Search for the cell housing the specified text and yield its (X, Y) center coordinate. 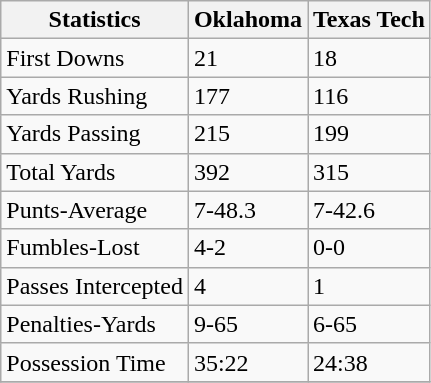
Passes Intercepted (95, 286)
Yards Rushing (95, 96)
Texas Tech (370, 20)
7-48.3 (248, 210)
21 (248, 58)
Fumbles-Lost (95, 248)
116 (370, 96)
First Downs (95, 58)
1 (370, 286)
35:22 (248, 362)
Punts-Average (95, 210)
7-42.6 (370, 210)
177 (248, 96)
4-2 (248, 248)
Statistics (95, 20)
6-65 (370, 324)
18 (370, 58)
215 (248, 134)
199 (370, 134)
Total Yards (95, 172)
Yards Passing (95, 134)
4 (248, 286)
Oklahoma (248, 20)
9-65 (248, 324)
Possession Time (95, 362)
0-0 (370, 248)
392 (248, 172)
Penalties-Yards (95, 324)
24:38 (370, 362)
315 (370, 172)
